Output the (X, Y) coordinate of the center of the cell containing the given text.  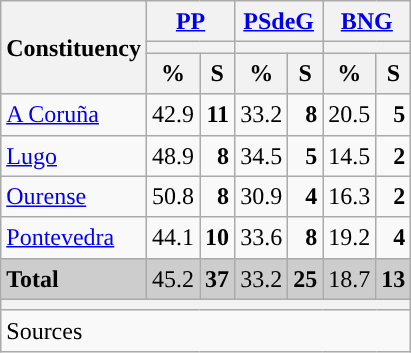
16.3 (350, 196)
20.5 (350, 114)
BNG (367, 22)
45.2 (172, 278)
Pontevedra (74, 238)
50.8 (172, 196)
PP (190, 22)
Sources (206, 330)
Lugo (74, 156)
33.6 (262, 238)
A Coruña (74, 114)
PSdeG (279, 22)
34.5 (262, 156)
42.9 (172, 114)
Ourense (74, 196)
25 (306, 278)
30.9 (262, 196)
18.7 (350, 278)
Total (74, 278)
11 (218, 114)
44.1 (172, 238)
10 (218, 238)
37 (218, 278)
13 (394, 278)
14.5 (350, 156)
19.2 (350, 238)
48.9 (172, 156)
Constituency (74, 48)
